Capture the cell that displays the provided text and extract its [x, y] central coordinate. 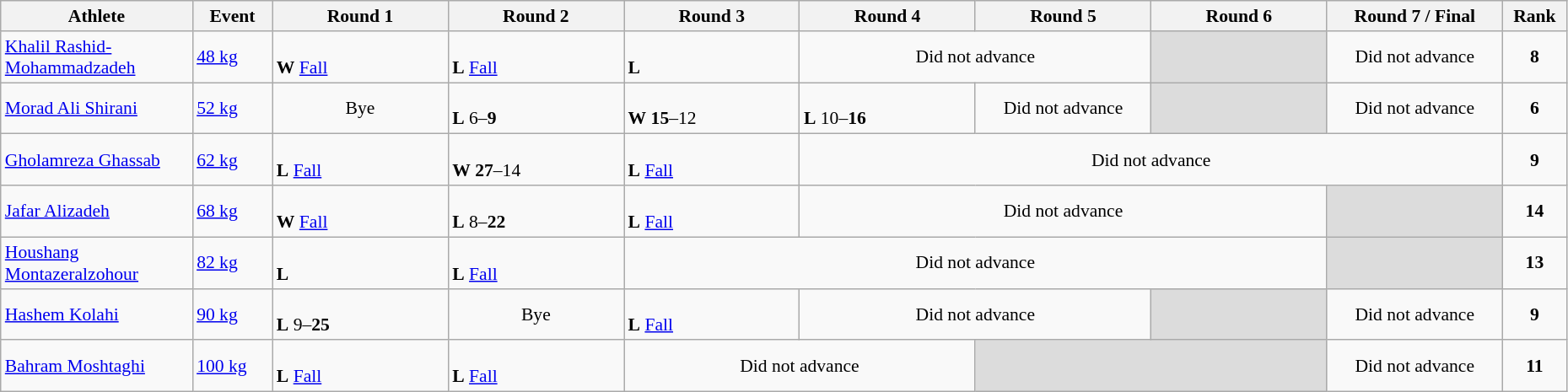
Round 5 [1063, 16]
Round 6 [1239, 16]
Gholamreza Ghassab [96, 160]
Athlete [96, 16]
L 6–9 [536, 108]
52 kg [233, 108]
8 [1534, 57]
Bahram Moshtaghi [96, 366]
6 [1534, 108]
62 kg [233, 160]
Round 3 [712, 16]
W 27–14 [536, 160]
13 [1534, 263]
Round 1 [360, 16]
68 kg [233, 211]
Round 7 / Final [1414, 16]
11 [1534, 366]
48 kg [233, 57]
Round 4 [887, 16]
Event [233, 16]
Rank [1534, 16]
L 8–22 [536, 211]
90 kg [233, 314]
Jafar Alizadeh [96, 211]
L 10–16 [887, 108]
Morad Ali Shirani [96, 108]
100 kg [233, 366]
82 kg [233, 263]
Khalil Rashid-Mohammadzadeh [96, 57]
Round 2 [536, 16]
Hashem Kolahi [96, 314]
Houshang Montazeralzohour [96, 263]
W 15–12 [712, 108]
L 9–25 [360, 314]
14 [1534, 211]
